Search for the cell housing the specified text and yield its (x, y) center coordinate. 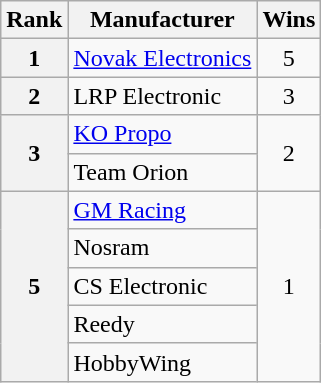
Reedy (162, 324)
Rank (34, 20)
Wins (289, 20)
CS Electronic (162, 286)
Team Orion (162, 172)
KO Propo (162, 134)
Manufacturer (162, 20)
Novak Electronics (162, 58)
LRP Electronic (162, 96)
Nosram (162, 248)
GM Racing (162, 210)
HobbyWing (162, 362)
